Detect which cell encompasses the target text, then output its [X, Y] center coordinate. 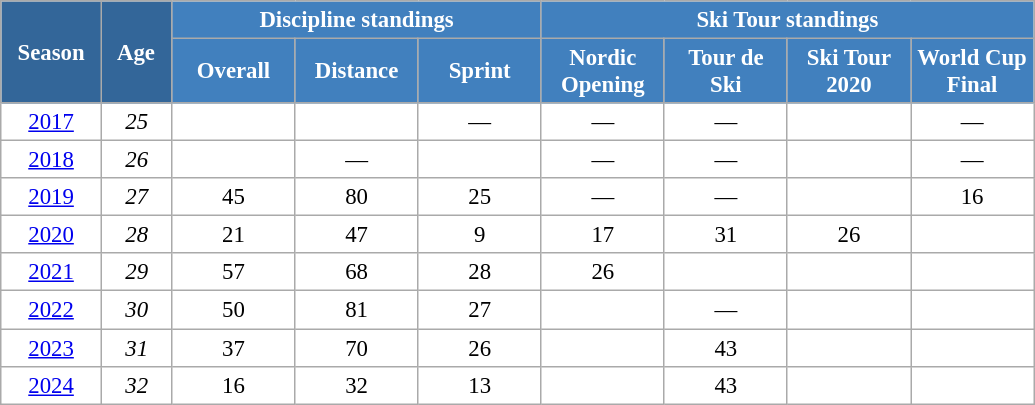
68 [356, 273]
2023 [52, 348]
NordicOpening [602, 72]
Distance [356, 72]
30 [136, 310]
Tour deSki [726, 72]
2017 [52, 122]
50 [234, 310]
80 [356, 197]
Overall [234, 72]
Ski Tour standings [787, 20]
Discipline standings [356, 20]
Sprint [480, 72]
2020 [52, 235]
9 [480, 235]
81 [356, 310]
World CupFinal [972, 72]
21 [234, 235]
17 [602, 235]
2019 [52, 197]
13 [480, 385]
2021 [52, 273]
45 [234, 197]
2018 [52, 160]
37 [234, 348]
Age [136, 52]
2022 [52, 310]
70 [356, 348]
57 [234, 273]
Ski Tour2020 [848, 72]
47 [356, 235]
Season [52, 52]
2024 [52, 385]
29 [136, 273]
